Search for the cell housing the specified text and yield its (X, Y) center coordinate. 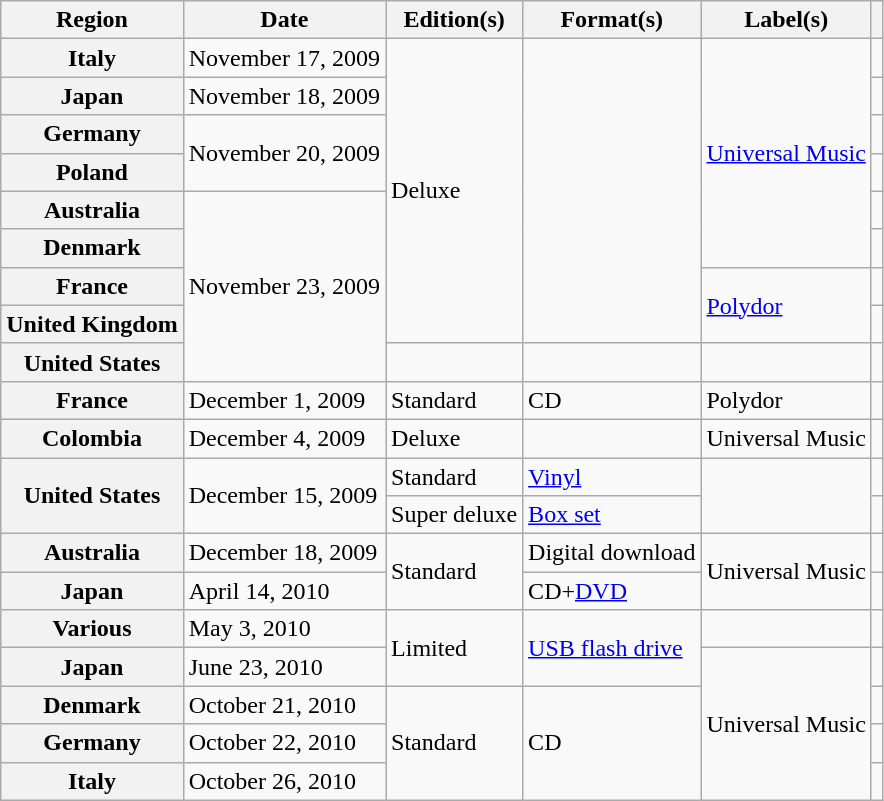
Label(s) (786, 20)
December 18, 2009 (284, 553)
November 18, 2009 (284, 96)
December 15, 2009 (284, 496)
June 23, 2010 (284, 667)
November 17, 2009 (284, 58)
Vinyl (612, 477)
Colombia (92, 438)
Poland (92, 172)
November 23, 2009 (284, 286)
May 3, 2010 (284, 629)
Edition(s) (454, 20)
Limited (454, 648)
Super deluxe (454, 515)
November 20, 2009 (284, 153)
Digital download (612, 553)
December 4, 2009 (284, 438)
April 14, 2010 (284, 591)
October 22, 2010 (284, 743)
United Kingdom (92, 324)
October 26, 2010 (284, 781)
CD+DVD (612, 591)
USB flash drive (612, 648)
Various (92, 629)
Format(s) (612, 20)
Box set (612, 515)
Date (284, 20)
Region (92, 20)
December 1, 2009 (284, 400)
October 21, 2010 (284, 705)
